Output the (X, Y) coordinate of the center of the cell containing the given text.  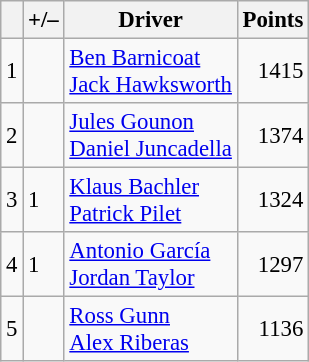
Klaus Bachler Patrick Pilet (150, 200)
Antonio García Jordan Taylor (150, 264)
Ross Gunn Alex Riberas (150, 330)
+/– (44, 20)
1297 (272, 264)
1136 (272, 330)
1324 (272, 200)
Driver (150, 20)
Ben Barnicoat Jack Hawksworth (150, 72)
5 (12, 330)
3 (12, 200)
Jules Gounon Daniel Juncadella (150, 136)
Points (272, 20)
1374 (272, 136)
2 (12, 136)
1415 (272, 72)
4 (12, 264)
